Pinpoint the cell where the given text exists, returning its (x, y) midpoint coordinate. 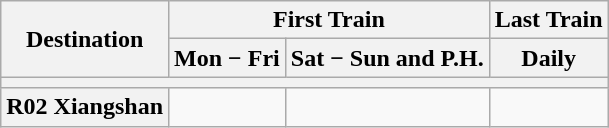
R02 Xiangshan (85, 107)
Daily (548, 58)
First Train (330, 20)
Mon − Fri (228, 58)
Last Train (548, 20)
Sat − Sun and P.H. (387, 58)
Destination (85, 39)
